Determine the (X, Y) coordinate at the center of the cell enclosing the given text.  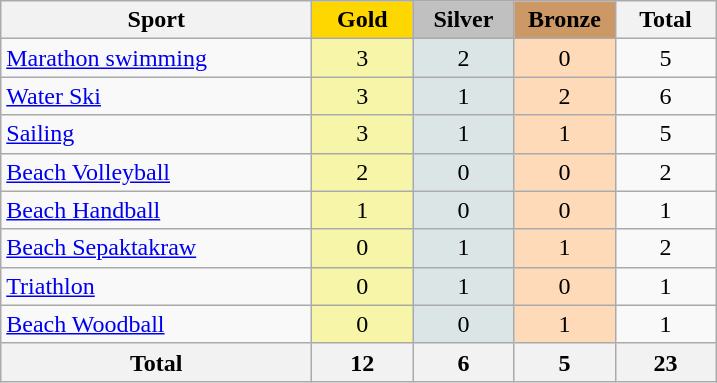
Beach Sepaktakraw (156, 248)
Triathlon (156, 286)
Sailing (156, 134)
Gold (362, 20)
Water Ski (156, 96)
Sport (156, 20)
12 (362, 362)
Marathon swimming (156, 58)
Silver (464, 20)
Bronze (564, 20)
Beach Woodball (156, 324)
Beach Volleyball (156, 172)
23 (666, 362)
Beach Handball (156, 210)
